From the cell containing the given text, extract its center point as [X, Y] coordinate. 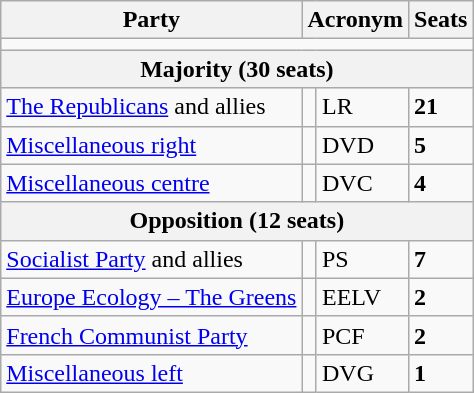
Seats [441, 20]
Miscellaneous left [152, 373]
Majority (30 seats) [237, 69]
DVD [362, 145]
PCF [362, 335]
LR [362, 107]
Party [152, 20]
PS [362, 259]
Miscellaneous centre [152, 183]
4 [441, 183]
Acronym [356, 20]
5 [441, 145]
Europe Ecology – The Greens [152, 297]
EELV [362, 297]
21 [441, 107]
Miscellaneous right [152, 145]
1 [441, 373]
French Communist Party [152, 335]
Opposition (12 seats) [237, 221]
The Republicans and allies [152, 107]
Socialist Party and allies [152, 259]
DVG [362, 373]
7 [441, 259]
DVC [362, 183]
